Scan for the cell matching the given text and deliver its [x, y] coordinate at center. 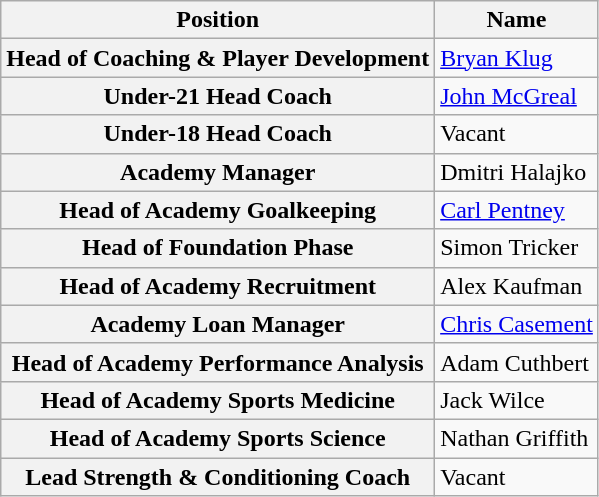
John McGreal [517, 96]
Simon Tricker [517, 248]
Dmitri Halajko [517, 172]
Jack Wilce [517, 400]
Head of Academy Sports Science [218, 438]
Academy Loan Manager [218, 324]
Head of Academy Performance Analysis [218, 362]
Carl Pentney [517, 210]
Head of Academy Goalkeeping [218, 210]
Chris Casement [517, 324]
Head of Coaching & Player Development [218, 58]
Nathan Griffith [517, 438]
Adam Cuthbert [517, 362]
Lead Strength & Conditioning Coach [218, 477]
Bryan Klug [517, 58]
Alex Kaufman [517, 286]
Name [517, 20]
Under-21 Head Coach [218, 96]
Head of Academy Sports Medicine [218, 400]
Head of Foundation Phase [218, 248]
Position [218, 20]
Academy Manager [218, 172]
Under-18 Head Coach [218, 134]
Head of Academy Recruitment [218, 286]
